For the text-containing cell, return its midpoint in [X, Y] coordinate format. 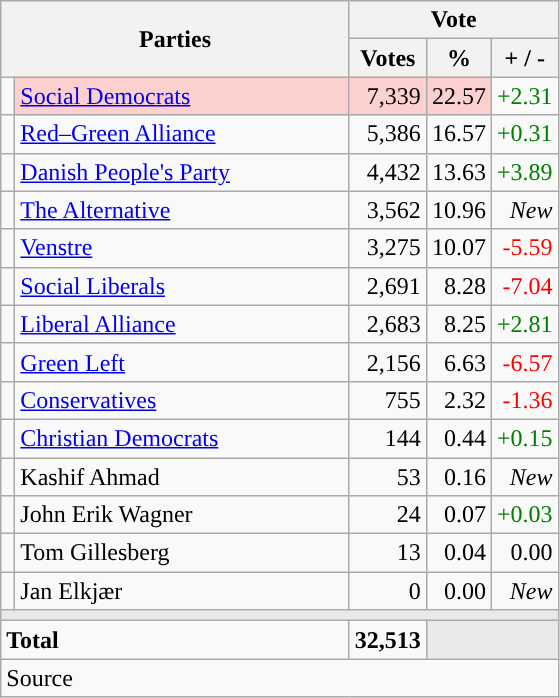
53 [388, 477]
-7.04 [524, 286]
16.57 [458, 134]
144 [388, 438]
Vote [454, 20]
2,156 [388, 362]
-5.59 [524, 248]
0 [388, 591]
22.57 [458, 96]
Tom Gillesberg [182, 553]
8.25 [458, 324]
10.96 [458, 210]
Jan Elkjær [182, 591]
24 [388, 515]
Total [176, 640]
0.16 [458, 477]
13.63 [458, 172]
% [458, 58]
+3.89 [524, 172]
Social Democrats [182, 96]
Votes [388, 58]
4,432 [388, 172]
0.04 [458, 553]
+0.15 [524, 438]
32,513 [388, 640]
-1.36 [524, 400]
John Erik Wagner [182, 515]
The Alternative [182, 210]
755 [388, 400]
Green Left [182, 362]
Source [280, 678]
Venstre [182, 248]
Kashif Ahmad [182, 477]
2.32 [458, 400]
2,691 [388, 286]
7,339 [388, 96]
Parties [176, 39]
+0.03 [524, 515]
Liberal Alliance [182, 324]
10.07 [458, 248]
+2.31 [524, 96]
Conservatives [182, 400]
Christian Democrats [182, 438]
0.44 [458, 438]
+0.31 [524, 134]
8.28 [458, 286]
3,562 [388, 210]
13 [388, 553]
3,275 [388, 248]
+2.81 [524, 324]
5,386 [388, 134]
+ / - [524, 58]
Social Liberals [182, 286]
-6.57 [524, 362]
0.07 [458, 515]
Danish People's Party [182, 172]
6.63 [458, 362]
Red–Green Alliance [182, 134]
2,683 [388, 324]
